Capture the cell that displays the provided text and extract its [x, y] central coordinate. 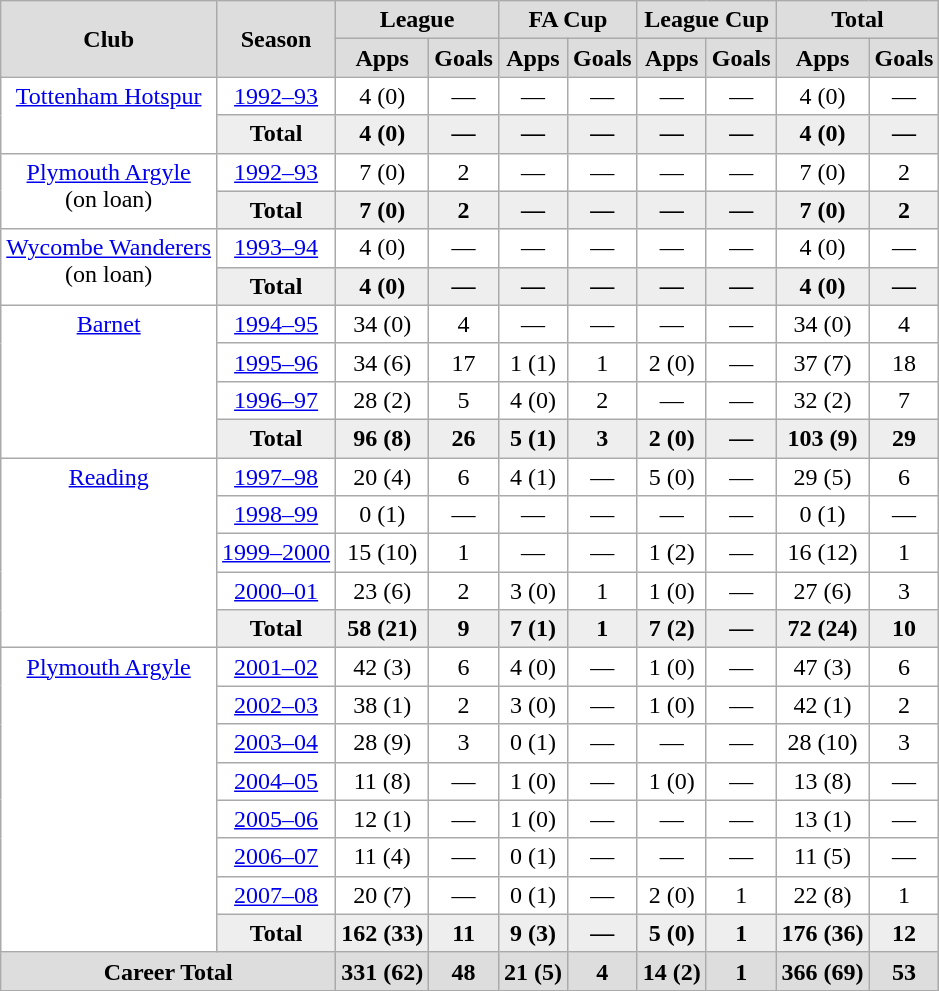
17 [464, 362]
22 (8) [822, 895]
11 (5) [822, 857]
2005–06 [276, 819]
47 (3) [822, 667]
1998–99 [276, 515]
Club [109, 39]
2001–02 [276, 667]
42 (3) [382, 667]
11 (4) [382, 857]
1 (2) [672, 553]
28 (9) [382, 743]
5 [464, 400]
12 (1) [382, 819]
20 (7) [382, 895]
29 (5) [822, 477]
Plymouth Argyle [109, 800]
96 (8) [382, 438]
12 [904, 933]
7 (2) [672, 629]
13 (8) [822, 781]
7 (1) [532, 629]
28 (10) [822, 743]
Season [276, 39]
21 (5) [532, 971]
1 (1) [532, 362]
1995–96 [276, 362]
14 (2) [672, 971]
162 (33) [382, 933]
10 [904, 629]
72 (24) [822, 629]
1996–97 [276, 400]
29 [904, 438]
48 [464, 971]
Barnet [109, 381]
2000–01 [276, 591]
37 (7) [822, 362]
20 (4) [382, 477]
Reading [109, 553]
34 (6) [382, 362]
2006–07 [276, 857]
7 [904, 400]
53 [904, 971]
27 (6) [822, 591]
FA Cup [568, 20]
23 (6) [382, 591]
1994–95 [276, 324]
2003–04 [276, 743]
28 (2) [382, 400]
11 (8) [382, 781]
1997–98 [276, 477]
Career Total [168, 971]
2007–08 [276, 895]
9 (3) [532, 933]
9 [464, 629]
18 [904, 362]
1993–94 [276, 248]
2004–05 [276, 781]
2002–03 [276, 705]
42 (1) [822, 705]
32 (2) [822, 400]
11 [464, 933]
Wycombe Wanderers(on loan) [109, 267]
5 (1) [532, 438]
League Cup [706, 20]
58 (21) [382, 629]
Plymouth Argyle(on loan) [109, 191]
Tottenham Hotspur [109, 115]
15 (10) [382, 553]
103 (9) [822, 438]
366 (69) [822, 971]
331 (62) [382, 971]
176 (36) [822, 933]
League [418, 20]
4 (1) [532, 477]
38 (1) [382, 705]
16 (12) [822, 553]
13 (1) [822, 819]
1999–2000 [276, 553]
26 [464, 438]
